Return the (x, y) coordinate for the center point of the cell that contains the specified text.  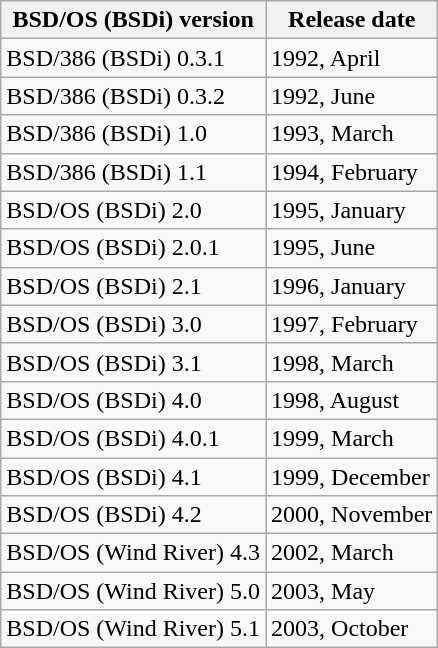
1995, January (352, 210)
BSD/386 (BSDi) 0.3.1 (134, 58)
1996, January (352, 286)
2003, October (352, 629)
2002, March (352, 553)
BSD/OS (BSDi) 3.1 (134, 362)
1995, June (352, 248)
BSD/OS (BSDi) version (134, 20)
1997, February (352, 324)
BSD/OS (Wind River) 4.3 (134, 553)
BSD/OS (BSDi) 3.0 (134, 324)
BSD/OS (BSDi) 2.0 (134, 210)
BSD/OS (BSDi) 2.0.1 (134, 248)
BSD/OS (BSDi) 2.1 (134, 286)
1992, April (352, 58)
BSD/386 (BSDi) 1.0 (134, 134)
BSD/OS (BSDi) 4.0.1 (134, 438)
BSD/OS (BSDi) 4.2 (134, 515)
BSD/386 (BSDi) 1.1 (134, 172)
Release date (352, 20)
2000, November (352, 515)
1993, March (352, 134)
1998, March (352, 362)
BSD/OS (Wind River) 5.1 (134, 629)
1999, December (352, 477)
BSD/OS (BSDi) 4.0 (134, 400)
1999, March (352, 438)
BSD/OS (Wind River) 5.0 (134, 591)
1992, June (352, 96)
BSD/386 (BSDi) 0.3.2 (134, 96)
1998, August (352, 400)
1994, February (352, 172)
2003, May (352, 591)
BSD/OS (BSDi) 4.1 (134, 477)
